Return the [x, y] coordinate for the center point of the cell that contains the specified text.  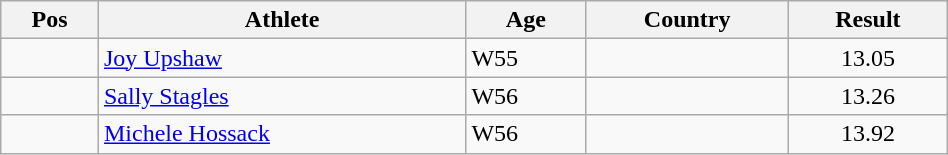
13.92 [868, 134]
Michele Hossack [282, 134]
Result [868, 20]
Joy Upshaw [282, 58]
13.05 [868, 58]
Age [526, 20]
Country [688, 20]
Athlete [282, 20]
W55 [526, 58]
Sally Stagles [282, 96]
13.26 [868, 96]
Pos [50, 20]
